Detect which cell encompasses the target text, then output its [X, Y] center coordinate. 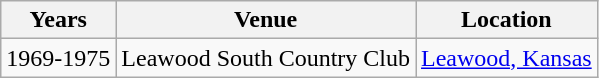
Venue [266, 20]
Leawood, Kansas [507, 58]
Years [58, 20]
1969-1975 [58, 58]
Location [507, 20]
Leawood South Country Club [266, 58]
